Locate the cell with the specified text and output its [x, y] center coordinate. 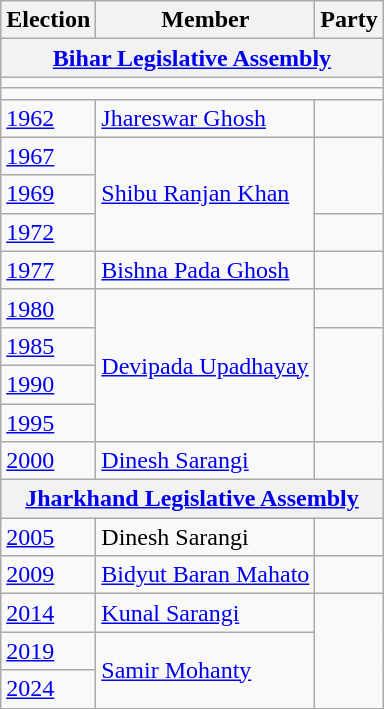
Election [48, 20]
Jharkhand Legislative Assembly [192, 499]
1962 [48, 118]
2005 [48, 537]
2024 [48, 689]
Bidyut Baran Mahato [206, 575]
1977 [48, 270]
2009 [48, 575]
1980 [48, 308]
Kunal Sarangi [206, 613]
2014 [48, 613]
1969 [48, 194]
2000 [48, 461]
Samir Mohanty [206, 670]
1990 [48, 384]
2019 [48, 651]
Member [206, 20]
Shibu Ranjan Khan [206, 194]
Bihar Legislative Assembly [192, 58]
Jhareswar Ghosh [206, 118]
1985 [48, 346]
1995 [48, 423]
1972 [48, 232]
Party [349, 20]
1967 [48, 156]
Devipada Upadhayay [206, 365]
Bishna Pada Ghosh [206, 270]
